Locate the cell with the specified text and output its (X, Y) center coordinate. 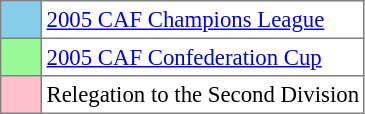
Relegation to the Second Division (202, 95)
2005 CAF Champions League (202, 20)
2005 CAF Confederation Cup (202, 57)
